Capture the cell that displays the provided text and extract its [X, Y] central coordinate. 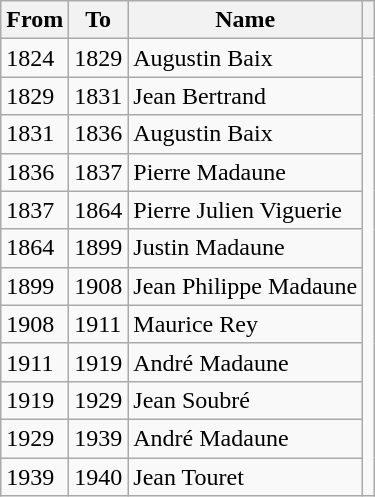
From [35, 20]
Jean Philippe Madaune [246, 286]
To [98, 20]
Maurice Rey [246, 324]
1824 [35, 58]
Pierre Julien Viguerie [246, 210]
Pierre Madaune [246, 172]
Jean Bertrand [246, 96]
1940 [98, 477]
Justin Madaune [246, 248]
Name [246, 20]
Jean Soubré [246, 400]
Jean Touret [246, 477]
